Extract the (X, Y) coordinate from the center of the cell holding the provided text.  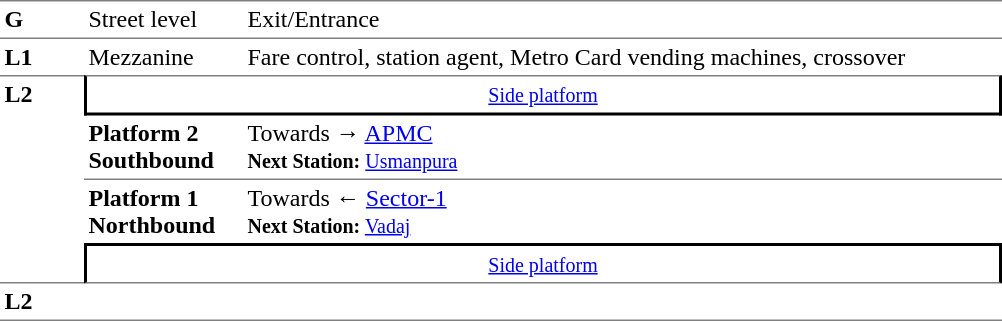
G (42, 20)
Towards → APMCNext Station: Usmanpura (622, 148)
Towards ← Sector-1Next Station: Vadaj (622, 212)
L2 (42, 179)
Street level (164, 20)
Mezzanine (164, 57)
Fare control, station agent, Metro Card vending machines, crossover (622, 57)
Platform 2Southbound (164, 148)
Exit/Entrance (622, 20)
Platform 1Northbound (164, 212)
L1 (42, 57)
